Locate the cell with the specified text and output its [X, Y] center coordinate. 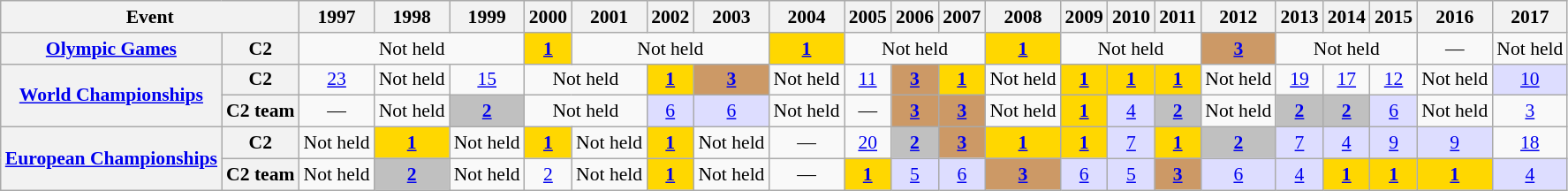
2017 [1530, 17]
2008 [1023, 17]
18 [1530, 143]
20 [867, 143]
2001 [610, 17]
23 [337, 80]
2014 [1346, 17]
2013 [1299, 17]
11 [867, 80]
1997 [337, 17]
2000 [548, 17]
1998 [412, 17]
European Championships [111, 159]
2011 [1178, 17]
Olympic Games [111, 49]
2003 [731, 17]
Event [150, 17]
17 [1346, 80]
2004 [806, 17]
12 [1394, 80]
2002 [670, 17]
World Championships [111, 95]
2015 [1394, 17]
2005 [867, 17]
1999 [488, 17]
10 [1530, 80]
2006 [915, 17]
19 [1299, 80]
2010 [1131, 17]
2009 [1085, 17]
2007 [961, 17]
15 [488, 80]
2016 [1454, 17]
2012 [1238, 17]
